Determine the [X, Y] coordinate at the center of the cell enclosing the given text.  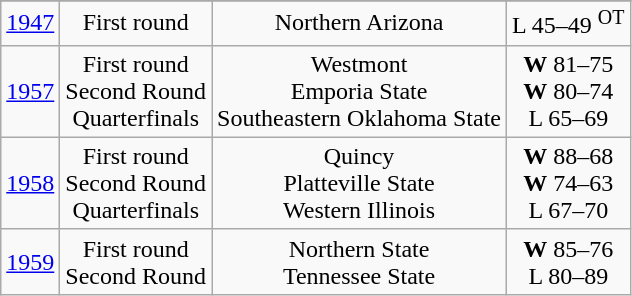
W 85–76L 80–89 [569, 262]
W 88–68W 74–63L 67–70 [569, 183]
Northern Arizona [360, 24]
1947 [30, 24]
First roundSecond Round [136, 262]
W 81–75W 80–74L 65–69 [569, 91]
1959 [30, 262]
First round [136, 24]
QuincyPlatteville StateWestern Illinois [360, 183]
1958 [30, 183]
L 45–49 OT [569, 24]
1957 [30, 91]
WestmontEmporia StateSoutheastern Oklahoma State [360, 91]
Northern StateTennessee State [360, 262]
